Extract the [x, y] coordinate from the center of the cell holding the provided text.  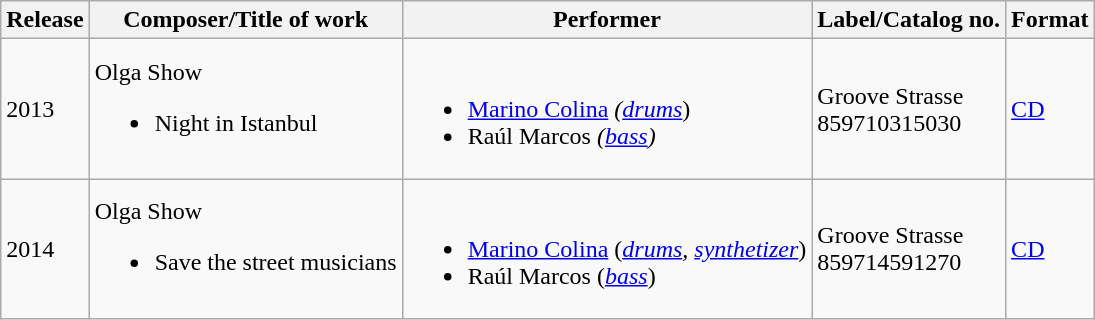
Groove Strasse859710315030 [909, 109]
Performer [607, 20]
2013 [45, 109]
Label/Catalog no. [909, 20]
Groove Strasse859714591270 [909, 249]
2014 [45, 249]
Marino Colina (drums)Raúl Marcos (bass) [607, 109]
Olga ShowSave the street musicians [246, 249]
Composer/Title of work [246, 20]
Olga ShowNight in Istanbul [246, 109]
Format [1050, 20]
Release [45, 20]
Marino Colina (drums, synthetizer)Raúl Marcos (bass) [607, 249]
